Scan for the cell matching the given text and deliver its [x, y] coordinate at center. 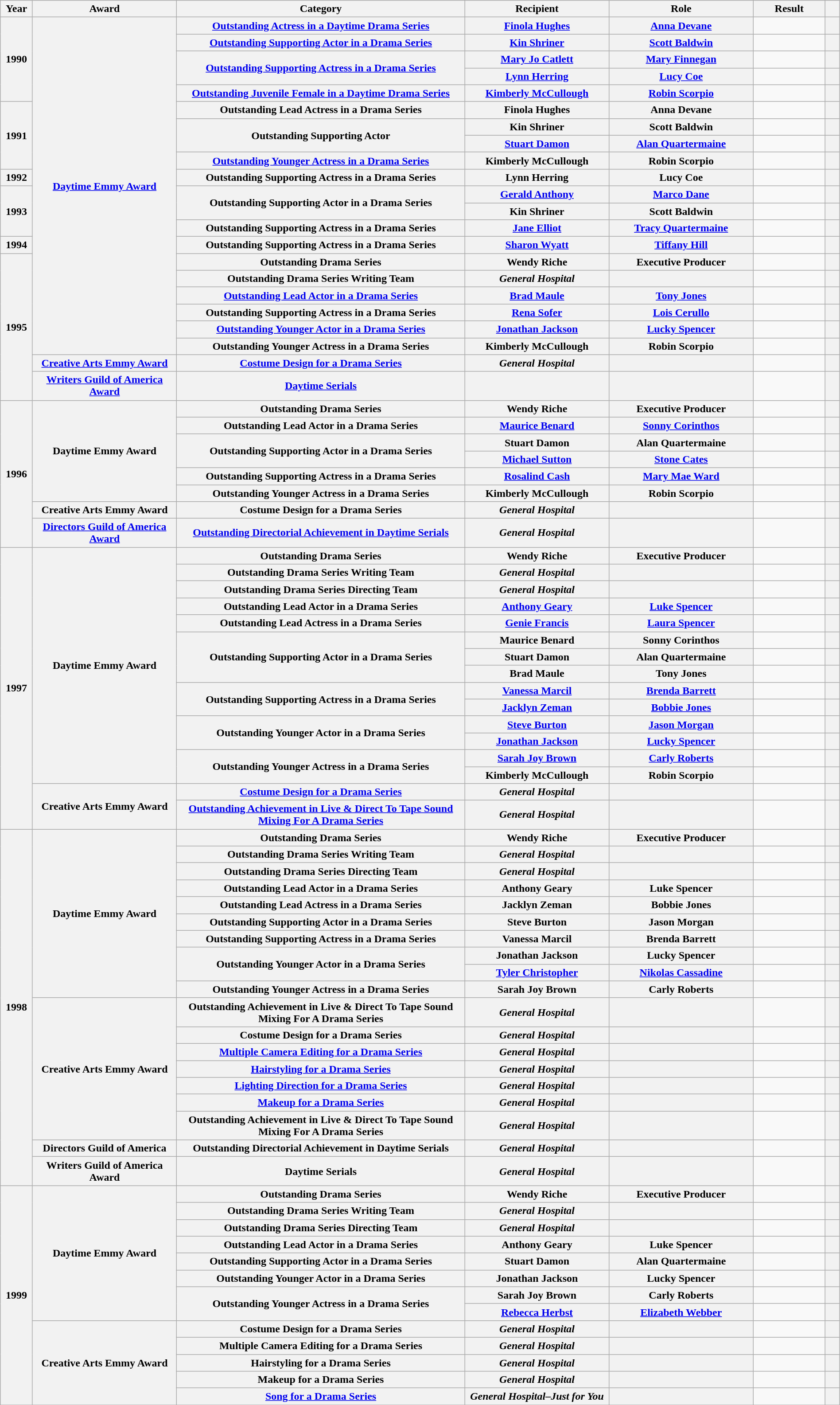
Tiffany Hill [681, 245]
1998 [17, 1007]
1994 [17, 245]
Result [789, 9]
Lois Cerullo [681, 312]
Role [681, 9]
Elizabeth Webber [681, 1312]
Tyler Christopher [537, 972]
Directors Guild of America Award [105, 533]
Rosalind Cash [537, 476]
Rena Sofer [537, 312]
Outstanding Supporting Actor [321, 135]
1995 [17, 327]
Year [17, 9]
Recipient [537, 9]
Outstanding Juvenile Female in a Daytime Drama Series [321, 93]
Lighting Direction for a Drama Series [321, 1086]
1996 [17, 474]
Sharon Wyatt [537, 245]
Rebecca Herbst [537, 1312]
Genie Francis [537, 623]
1993 [17, 211]
1997 [17, 688]
Nikolas Cassadine [681, 972]
Outstanding Actress in a Daytime Drama Series [321, 26]
Tracy Quartermaine [681, 228]
Mary Jo Catlett [537, 59]
Song for a Drama Series [321, 1397]
1992 [17, 177]
Directors Guild of America [105, 1148]
Award [105, 9]
Marco Dane [681, 194]
Mary Finnegan [681, 59]
Gerald Anthony [537, 194]
Laura Spencer [681, 623]
General Hospital–Just for You [537, 1397]
Category [321, 9]
Mary Mae Ward [681, 476]
Stone Cates [681, 459]
1991 [17, 135]
Michael Sutton [537, 459]
Jane Elliot [537, 228]
1990 [17, 59]
1999 [17, 1295]
